Search for the cell housing the specified text and yield its (x, y) center coordinate. 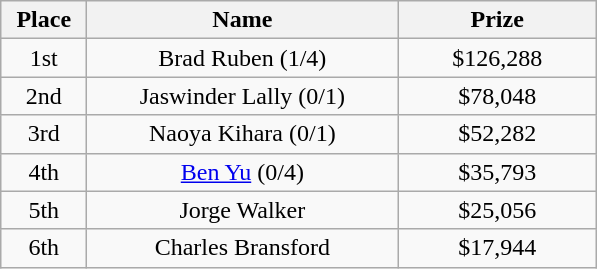
1st (44, 58)
$52,282 (498, 134)
$25,056 (498, 210)
Naoya Kihara (0/1) (242, 134)
$126,288 (498, 58)
$17,944 (498, 248)
$78,048 (498, 96)
Name (242, 20)
Brad Ruben (1/4) (242, 58)
Charles Bransford (242, 248)
5th (44, 210)
$35,793 (498, 172)
Jaswinder Lally (0/1) (242, 96)
Place (44, 20)
4th (44, 172)
6th (44, 248)
Jorge Walker (242, 210)
3rd (44, 134)
2nd (44, 96)
Ben Yu (0/4) (242, 172)
Prize (498, 20)
